Find where the given text appears and provide that cell's center as [x, y] coordinate. 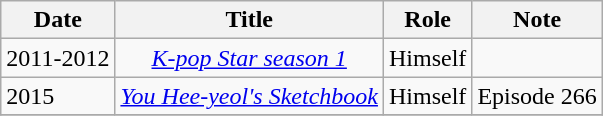
K-pop Star season 1 [250, 58]
Date [58, 20]
2011-2012 [58, 58]
Title [250, 20]
Role [427, 20]
Episode 266 [537, 96]
You Hee-yeol's Sketchbook [250, 96]
2015 [58, 96]
Note [537, 20]
